Extract the (X, Y) coordinate from the center of the cell holding the provided text.  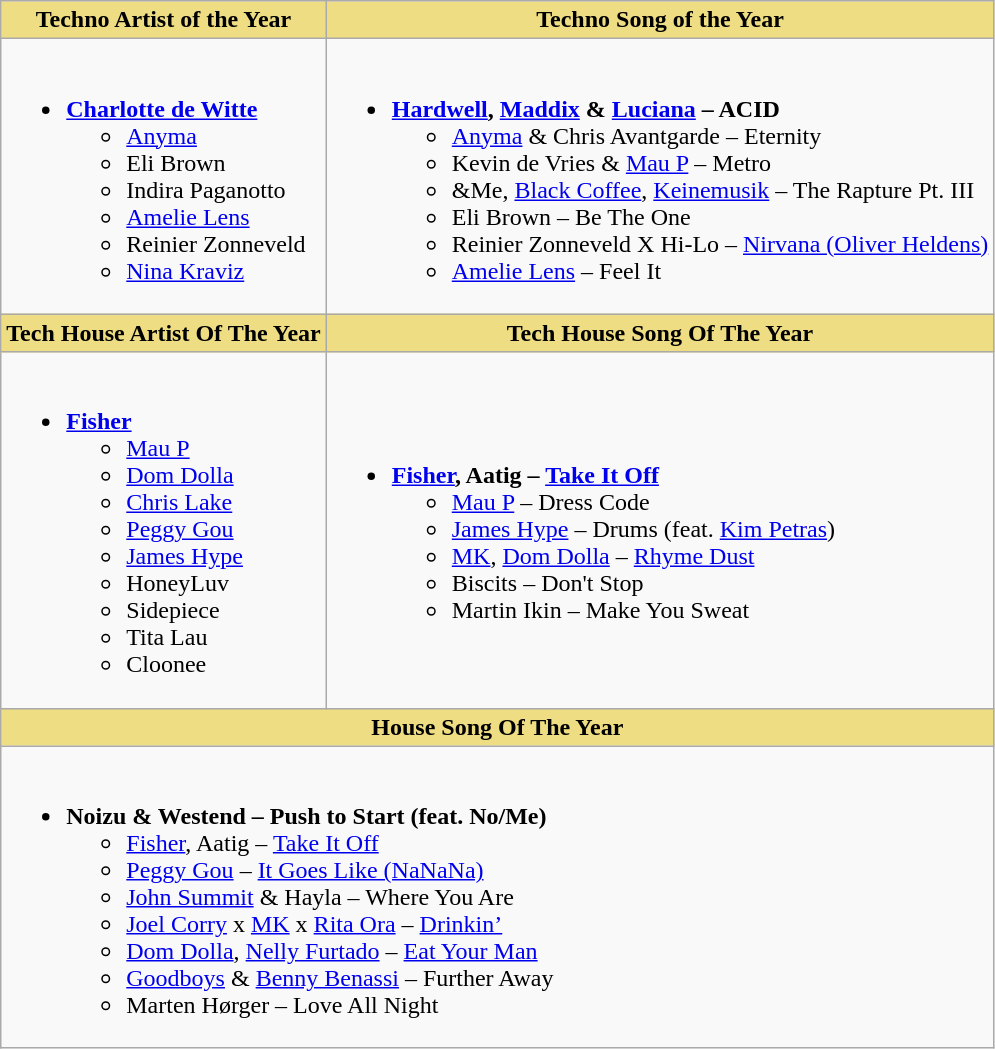
Techno Song of the Year (660, 20)
FisherMau PDom DollaChris LakePeggy GouJames HypeHoneyLuvSidepieceTita LauCloonee (164, 530)
Tech House Song Of The Year (660, 333)
Charlotte de WitteAnymaEli BrownIndira PaganottoAmelie LensReinier ZonneveldNina Kraviz (164, 176)
House Song Of The Year (498, 727)
Tech House Artist Of The Year (164, 333)
Techno Artist of the Year (164, 20)
